Determine the [x, y] coordinate at the center of the cell enclosing the given text.  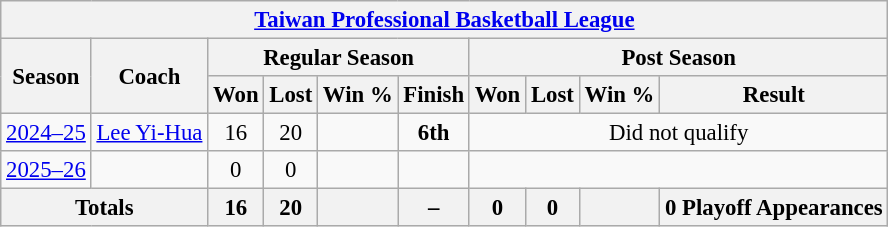
Did not qualify [678, 133]
Coach [150, 76]
– [434, 208]
Totals [104, 208]
Regular Season [339, 58]
2024–25 [46, 133]
6th [434, 133]
0 Playoff Appearances [774, 208]
2025–26 [46, 170]
Lee Yi-Hua [150, 133]
Taiwan Professional Basketball League [444, 20]
Post Season [678, 58]
Finish [434, 95]
Season [46, 76]
Result [774, 95]
